Scan for the cell matching the given text and deliver its (X, Y) coordinate at center. 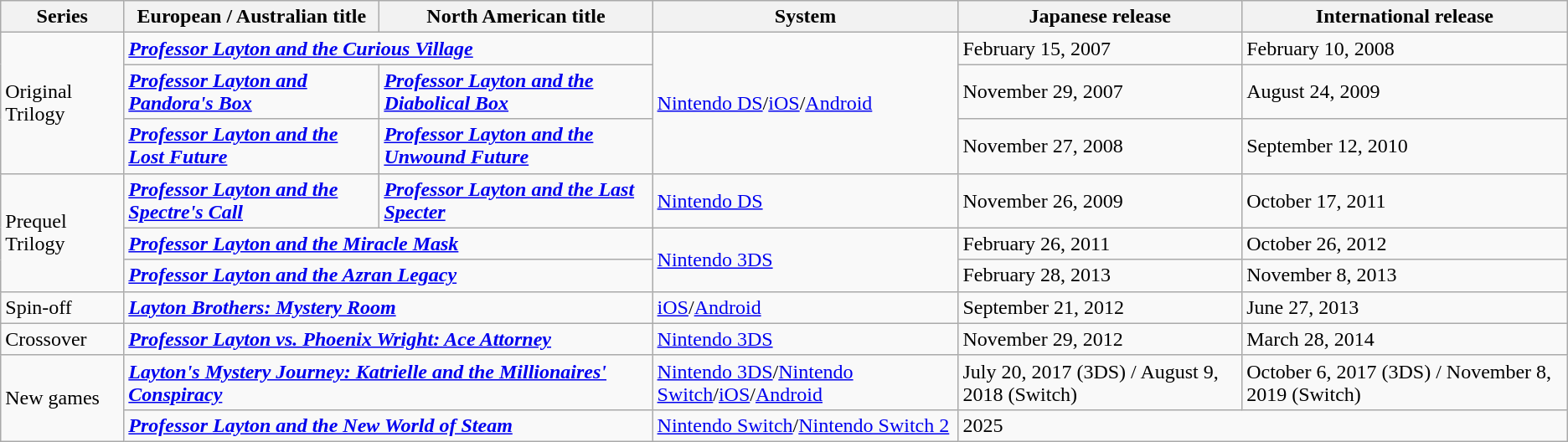
June 27, 2013 (1406, 307)
October 17, 2011 (1406, 201)
Professor Layton and the Diabolical Box (516, 92)
February 10, 2008 (1406, 49)
Series (62, 17)
Original Trilogy (62, 103)
October 6, 2017 (3DS) / November 8, 2019 (Switch) (1406, 382)
November 29, 2012 (1101, 339)
Crossover (62, 339)
July 20, 2017 (3DS) / August 9, 2018 (Switch) (1101, 382)
Professor Layton and the Curious Village (389, 49)
November 29, 2007 (1101, 92)
Professor Layton and the Unwound Future (516, 146)
Nintendo DS/iOS/Android (806, 103)
March 28, 2014 (1406, 339)
Professor Layton and Pandora's Box (251, 92)
February 28, 2013 (1101, 275)
International release (1406, 17)
New games (62, 398)
Layton's Mystery Journey: Katrielle and the Millionaires' Conspiracy (389, 382)
Professor Layton and the Miracle Mask (389, 244)
November 27, 2008 (1101, 146)
North American title (516, 17)
September 12, 2010 (1406, 146)
Professor Layton and the Last Specter (516, 201)
Professor Layton and the New World of Steam (389, 425)
February 26, 2011 (1101, 244)
Professor Layton vs. Phoenix Wright: Ace Attorney (389, 339)
Professor Layton and the Spectre's Call (251, 201)
November 26, 2009 (1101, 201)
October 26, 2012 (1406, 244)
iOS/Android (806, 307)
System (806, 17)
Professor Layton and the Azran Legacy (389, 275)
Layton Brothers: Mystery Room (389, 307)
Nintendo Switch/Nintendo Switch 2 (806, 425)
Professor Layton and the Lost Future (251, 146)
European / Australian title (251, 17)
Prequel Trilogy (62, 233)
2025 (1263, 425)
Spin-off (62, 307)
Nintendo 3DS/Nintendo Switch/iOS/Android (806, 382)
November 8, 2013 (1406, 275)
February 15, 2007 (1101, 49)
Japanese release (1101, 17)
August 24, 2009 (1406, 92)
September 21, 2012 (1101, 307)
Nintendo DS (806, 201)
